Return [x, y] of the center of cell containing provided text 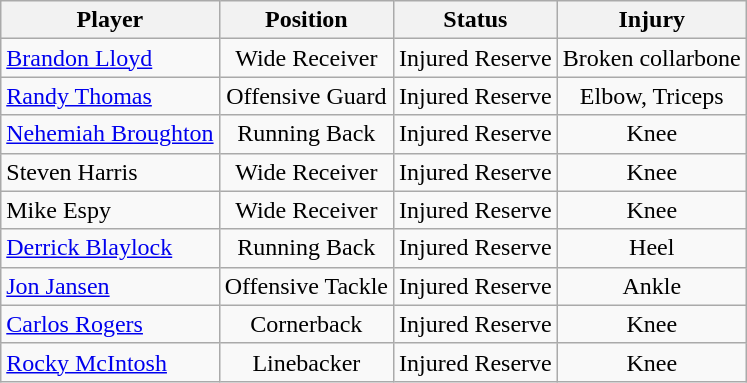
Brandon Lloyd [110, 58]
Steven Harris [110, 172]
Derrick Blaylock [110, 248]
Carlos Rogers [110, 324]
Cornerback [306, 324]
Player [110, 20]
Injury [652, 20]
Offensive Guard [306, 96]
Linebacker [306, 362]
Rocky McIntosh [110, 362]
Offensive Tackle [306, 286]
Jon Jansen [110, 286]
Status [476, 20]
Ankle [652, 286]
Nehemiah Broughton [110, 134]
Randy Thomas [110, 96]
Elbow, Triceps [652, 96]
Broken collarbone [652, 58]
Position [306, 20]
Mike Espy [110, 210]
Heel [652, 248]
